Pinpoint the cell where the given text exists, returning its (x, y) midpoint coordinate. 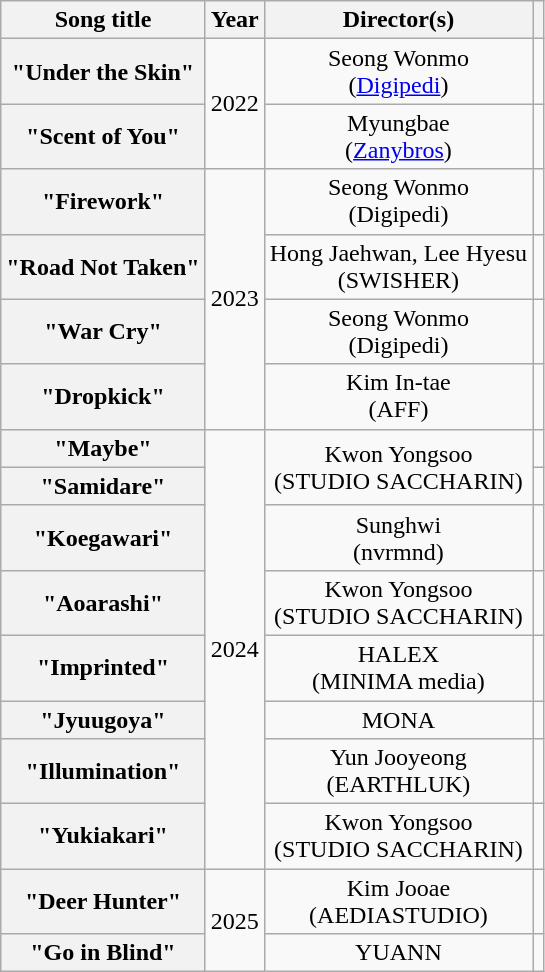
Song title (103, 20)
"Road Not Taken" (103, 266)
"Go in Blind" (103, 953)
2025 (234, 920)
"Firework" (103, 202)
Hong Jaehwan, Lee Hyesu(SWISHER) (398, 266)
Kim In-tae(AFF) (398, 396)
Kim Jooae(AEDIASTUDIO) (398, 902)
"Koegawari" (103, 538)
"Dropkick" (103, 396)
Sunghwi(nvrmnd) (398, 538)
"Scent of You" (103, 136)
"Samidare" (103, 486)
YUANN (398, 953)
2023 (234, 299)
2024 (234, 649)
"Imprinted" (103, 668)
Yun Jooyeong(EARTHLUK) (398, 772)
"Under the Skin" (103, 72)
Myungbae(Zanybros) (398, 136)
"Maybe" (103, 448)
"Yukiakari" (103, 836)
Director(s) (398, 20)
"Illumination" (103, 772)
"War Cry" (103, 332)
MONA (398, 719)
HALEX(MINIMA media) (398, 668)
"Deer Hunter" (103, 902)
"Aoarashi" (103, 602)
"Jyuugoya" (103, 719)
2022 (234, 104)
Year (234, 20)
